Return the [x, y] coordinate for the center point of the cell that contains the specified text.  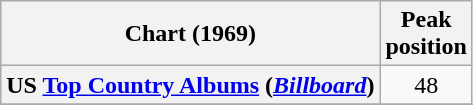
US Top Country Albums (Billboard) [190, 85]
48 [426, 85]
Peakposition [426, 34]
Chart (1969) [190, 34]
